Pinpoint the cell where the given text exists, returning its [X, Y] midpoint coordinate. 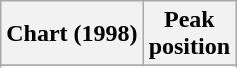
Peak position [189, 34]
Chart (1998) [72, 34]
